Provide the [X, Y] coordinate of the cell's center where the given text is located.  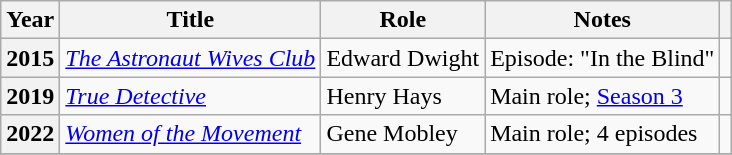
2015 [30, 58]
Year [30, 20]
2022 [30, 134]
The Astronaut Wives Club [190, 58]
Edward Dwight [403, 58]
Henry Hays [403, 96]
2019 [30, 96]
Episode: "In the Blind" [602, 58]
Title [190, 20]
Women of the Movement [190, 134]
Main role; 4 episodes [602, 134]
Gene Mobley [403, 134]
Role [403, 20]
True Detective [190, 96]
Main role; Season 3 [602, 96]
Notes [602, 20]
